Return (x, y) of the center of cell containing provided text 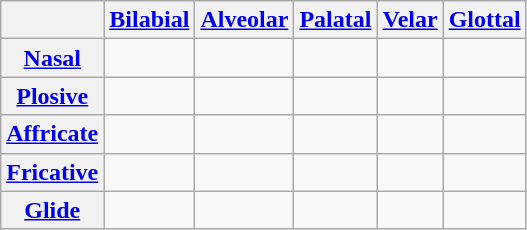
Nasal (52, 58)
Glide (52, 210)
Alveolar (244, 20)
Fricative (52, 172)
Bilabial (150, 20)
Plosive (52, 96)
Palatal (336, 20)
Velar (410, 20)
Glottal (484, 20)
Affricate (52, 134)
